Determine the (X, Y) coordinate at the center of the cell enclosing the given text.  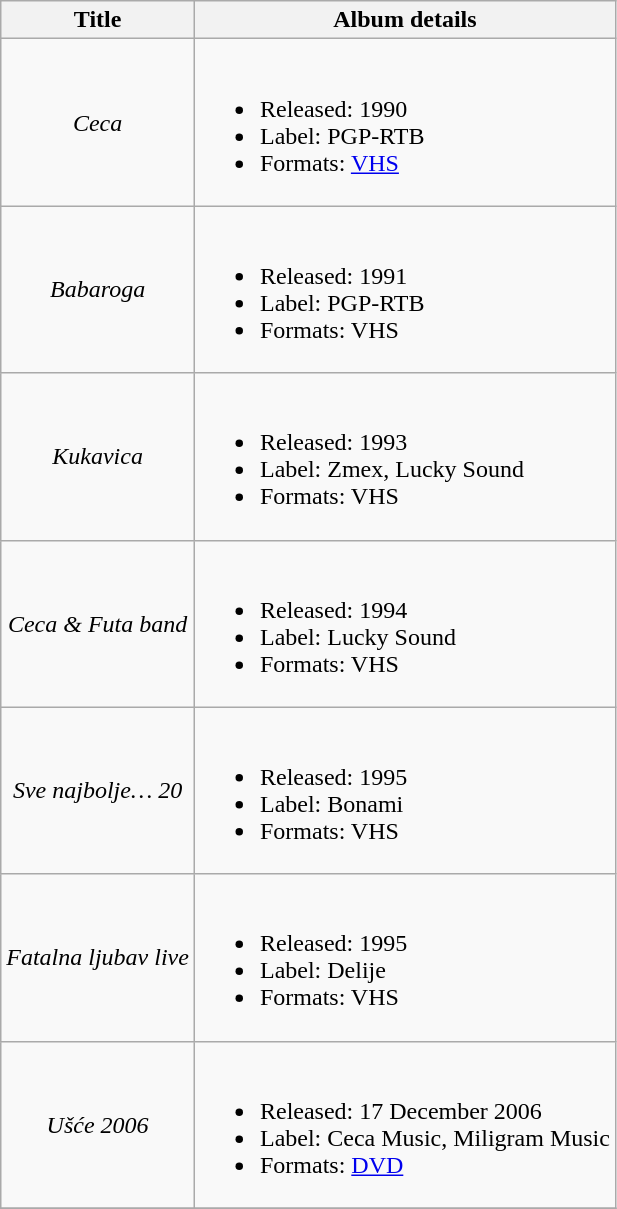
Released: 1990Label: PGP-RTBFormats: VHS (404, 122)
Babaroga (98, 290)
Released: 1993Label: Zmex, Lucky SoundFormats: VHS (404, 456)
Title (98, 20)
Album details (404, 20)
Released: 17 December 2006Label: Ceca Music, Miligram MusicFormats: DVD (404, 1124)
Released: 1995Label: DelijeFormats: VHS (404, 958)
Released: 1991Label: PGP-RTBFormats: VHS (404, 290)
Kukavica (98, 456)
Released: 1995Label: BonamiFormats: VHS (404, 790)
Ceca & Futa band (98, 624)
Fatalna ljubav live (98, 958)
Sve najbolje… 20 (98, 790)
Released: 1994Label: Lucky SoundFormats: VHS (404, 624)
Ceca (98, 122)
Ušće 2006 (98, 1124)
